Extract the [x, y] coordinate from the center of the cell holding the provided text.  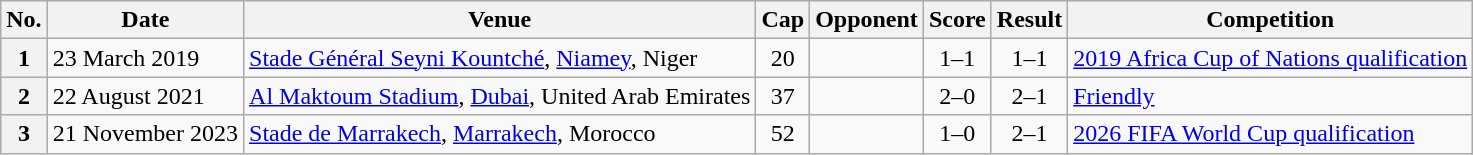
52 [783, 134]
Al Maktoum Stadium, Dubai, United Arab Emirates [500, 96]
23 March 2019 [145, 58]
20 [783, 58]
2–0 [957, 96]
Competition [1270, 20]
2019 Africa Cup of Nations qualification [1270, 58]
Result [1029, 20]
Venue [500, 20]
37 [783, 96]
2 [24, 96]
Stade de Marrakech, Marrakech, Morocco [500, 134]
Friendly [1270, 96]
Cap [783, 20]
1–0 [957, 134]
2026 FIFA World Cup qualification [1270, 134]
Score [957, 20]
21 November 2023 [145, 134]
Opponent [867, 20]
22 August 2021 [145, 96]
1 [24, 58]
Stade Général Seyni Kountché, Niamey, Niger [500, 58]
3 [24, 134]
No. [24, 20]
Date [145, 20]
